Detect which cell encompasses the target text, then output its (x, y) center coordinate. 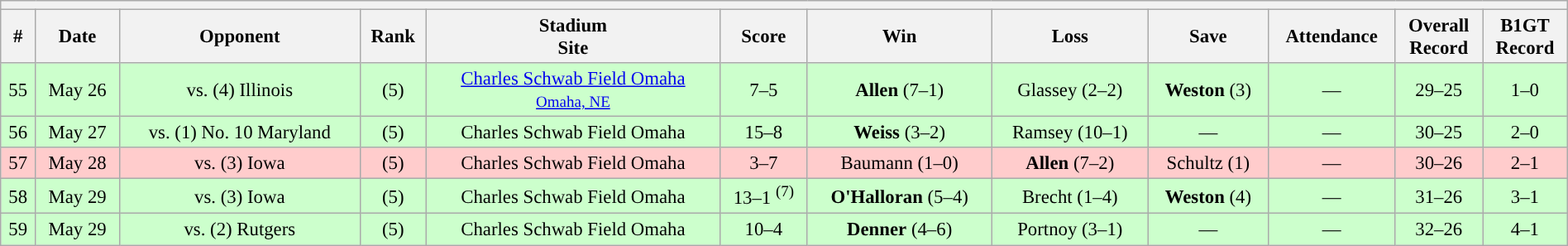
Rank (393, 36)
2–1 (1525, 163)
55 (18, 89)
13–1 (7) (763, 196)
Win (900, 36)
Loss (1070, 36)
May 28 (78, 163)
57 (18, 163)
7–5 (763, 89)
29–25 (1439, 89)
vs. (1) No. 10 Maryland (240, 133)
Date (78, 36)
1–0 (1525, 89)
# (18, 36)
Schultz (1) (1207, 163)
Baumann (1–0) (900, 163)
2–0 (1525, 133)
58 (18, 196)
Denner (4–6) (900, 229)
Weiss (3–2) (900, 133)
Weston (3) (1207, 89)
StadiumSite (572, 36)
Allen (7–2) (1070, 163)
Ramsey (10–1) (1070, 133)
15–8 (763, 133)
30–26 (1439, 163)
3–1 (1525, 196)
59 (18, 229)
Weston (4) (1207, 196)
B1GTRecord (1525, 36)
OverallRecord (1439, 36)
vs. (4) Illinois (240, 89)
32–26 (1439, 229)
Save (1207, 36)
May 26 (78, 89)
31–26 (1439, 196)
Score (763, 36)
10–4 (763, 229)
Attendance (1331, 36)
56 (18, 133)
30–25 (1439, 133)
O'Halloran (5–4) (900, 196)
Brecht (1–4) (1070, 196)
Charles Schwab Field OmahaOmaha, NE (572, 89)
4–1 (1525, 229)
Portnoy (3–1) (1070, 229)
vs. (2) Rutgers (240, 229)
May 27 (78, 133)
Opponent (240, 36)
3–7 (763, 163)
Allen (7–1) (900, 89)
Glassey (2–2) (1070, 89)
